Provide the [x, y] coordinate of the cell's center where the given text is located.  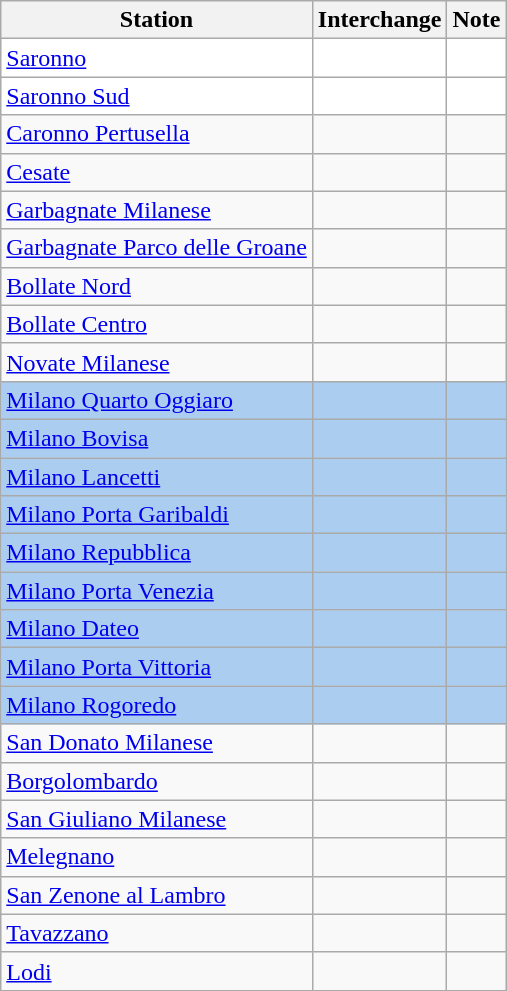
Bollate Centro [157, 324]
Milano Porta Garibaldi [157, 515]
Tavazzano [157, 933]
Saronno Sud [157, 96]
Saronno [157, 58]
Milano Lancetti [157, 477]
Cesate [157, 172]
Caronno Pertusella [157, 134]
San Zenone al Lambro [157, 895]
Milano Quarto Oggiaro [157, 400]
Milano Dateo [157, 629]
Bollate Nord [157, 286]
Milano Repubblica [157, 553]
Milano Rogoredo [157, 705]
San Donato Milanese [157, 743]
Milano Porta Venezia [157, 591]
Borgolombardo [157, 781]
Novate Milanese [157, 362]
Garbagnate Parco delle Groane [157, 248]
Lodi [157, 971]
Milano Porta Vittoria [157, 667]
Station [157, 20]
Interchange [380, 20]
Milano Bovisa [157, 438]
Garbagnate Milanese [157, 210]
Melegnano [157, 857]
San Giuliano Milanese [157, 819]
Note [476, 20]
